Provide the (x, y) coordinate of the cell's center where the given text is located.  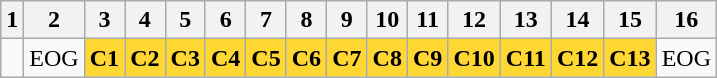
7 (266, 20)
6 (225, 20)
8 (306, 20)
4 (145, 20)
C4 (225, 58)
12 (474, 20)
C2 (145, 58)
C6 (306, 58)
14 (577, 20)
C8 (387, 58)
2 (54, 20)
C12 (577, 58)
C7 (347, 58)
C13 (630, 58)
C9 (427, 58)
13 (526, 20)
1 (12, 20)
C1 (104, 58)
5 (185, 20)
15 (630, 20)
16 (686, 20)
11 (427, 20)
C3 (185, 58)
C11 (526, 58)
C5 (266, 58)
9 (347, 20)
10 (387, 20)
C10 (474, 58)
3 (104, 20)
